Provide the [X, Y] coordinate of the cell's center where the given text is located.  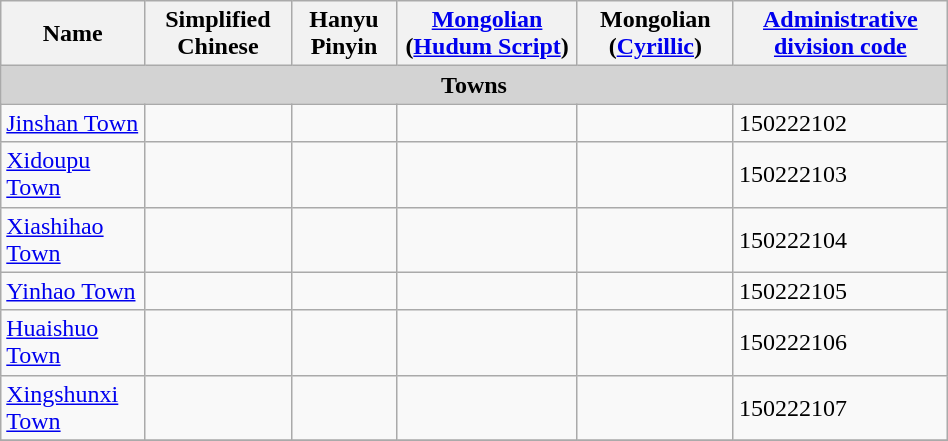
Administrative division code [840, 34]
Huaishuo Town [73, 342]
Mongolian (Cyrillic) [655, 34]
Hanyu Pinyin [344, 34]
150222105 [840, 291]
150222104 [840, 240]
Xingshunxi Town [73, 408]
150222103 [840, 174]
Name [73, 34]
150222102 [840, 123]
Towns [474, 85]
Yinhao Town [73, 291]
150222106 [840, 342]
Jinshan Town [73, 123]
150222107 [840, 408]
Mongolian (Hudum Script) [487, 34]
Simplified Chinese [218, 34]
Xidoupu Town [73, 174]
Xiashihao Town [73, 240]
